Output the (X, Y) coordinate of the center of the cell containing the given text.  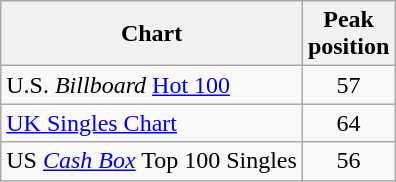
UK Singles Chart (152, 123)
57 (348, 85)
US Cash Box Top 100 Singles (152, 161)
56 (348, 161)
Peakposition (348, 34)
64 (348, 123)
Chart (152, 34)
U.S. Billboard Hot 100 (152, 85)
